Return (x, y) of the center of cell containing provided text 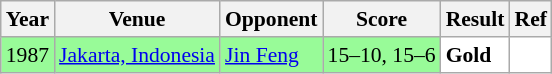
Venue (137, 19)
Gold (476, 55)
Score (382, 19)
1987 (28, 55)
Jin Feng (272, 55)
Result (476, 19)
Jakarta, Indonesia (137, 55)
15–10, 15–6 (382, 55)
Opponent (272, 19)
Year (28, 19)
Ref (530, 19)
